Return the (X, Y) coordinate for the center point of the cell that contains the specified text.  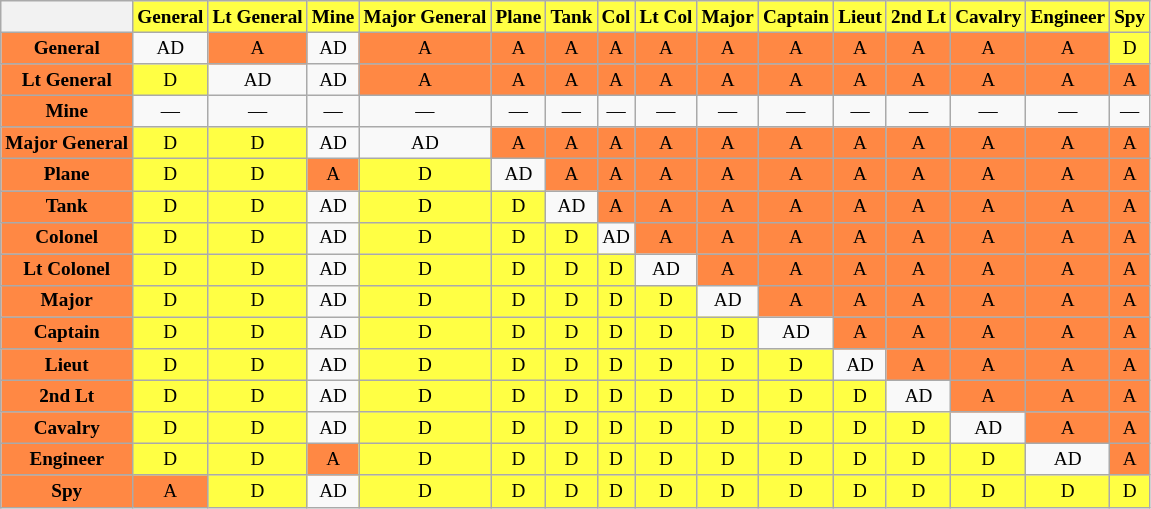
Lt Col (666, 17)
Colonel (67, 238)
Col (616, 17)
Lt Colonel (67, 270)
